Search for the cell housing the specified text and yield its (X, Y) center coordinate. 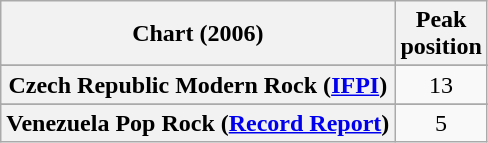
Venezuela Pop Rock (Record Report) (198, 123)
Peakposition (441, 34)
Chart (2006) (198, 34)
Czech Republic Modern Rock (IFPI) (198, 85)
5 (441, 123)
13 (441, 85)
